Return [x, y] of the center of cell containing provided text 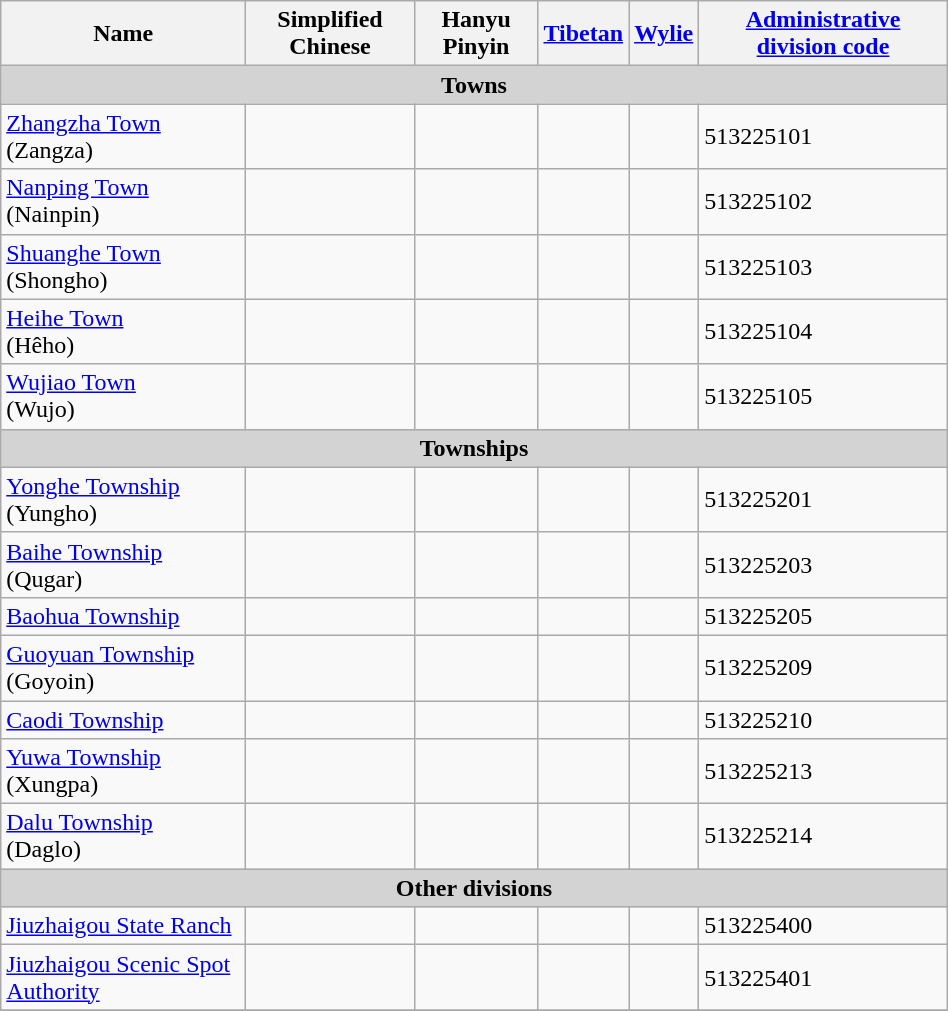
Tibetan [584, 34]
513225400 [823, 926]
Yonghe Township(Yungho) [124, 500]
513225203 [823, 564]
Baihe Township(Qugar) [124, 564]
513225102 [823, 202]
513225105 [823, 396]
Shuanghe Town(Shongho) [124, 266]
513225213 [823, 772]
513225209 [823, 668]
Jiuzhaigou Scenic Spot Authority [124, 978]
Simplified Chinese [330, 34]
Baohua Township [124, 616]
513225201 [823, 500]
513225210 [823, 719]
Heihe Town(Hêho) [124, 332]
513225104 [823, 332]
Other divisions [474, 888]
Zhangzha Town(Zangza) [124, 136]
Name [124, 34]
Townships [474, 448]
Dalu Township(Daglo) [124, 836]
513225214 [823, 836]
Wylie [664, 34]
Jiuzhaigou State Ranch [124, 926]
513225103 [823, 266]
513225101 [823, 136]
Nanping Town(Nainpin) [124, 202]
Towns [474, 85]
Administrative division code [823, 34]
Hanyu Pinyin [476, 34]
Wujiao Town(Wujo) [124, 396]
Yuwa Township(Xungpa) [124, 772]
Guoyuan Township(Goyoin) [124, 668]
513225205 [823, 616]
Caodi Township [124, 719]
513225401 [823, 978]
